Provide the (x, y) coordinate of the cell's center where the given text is located.  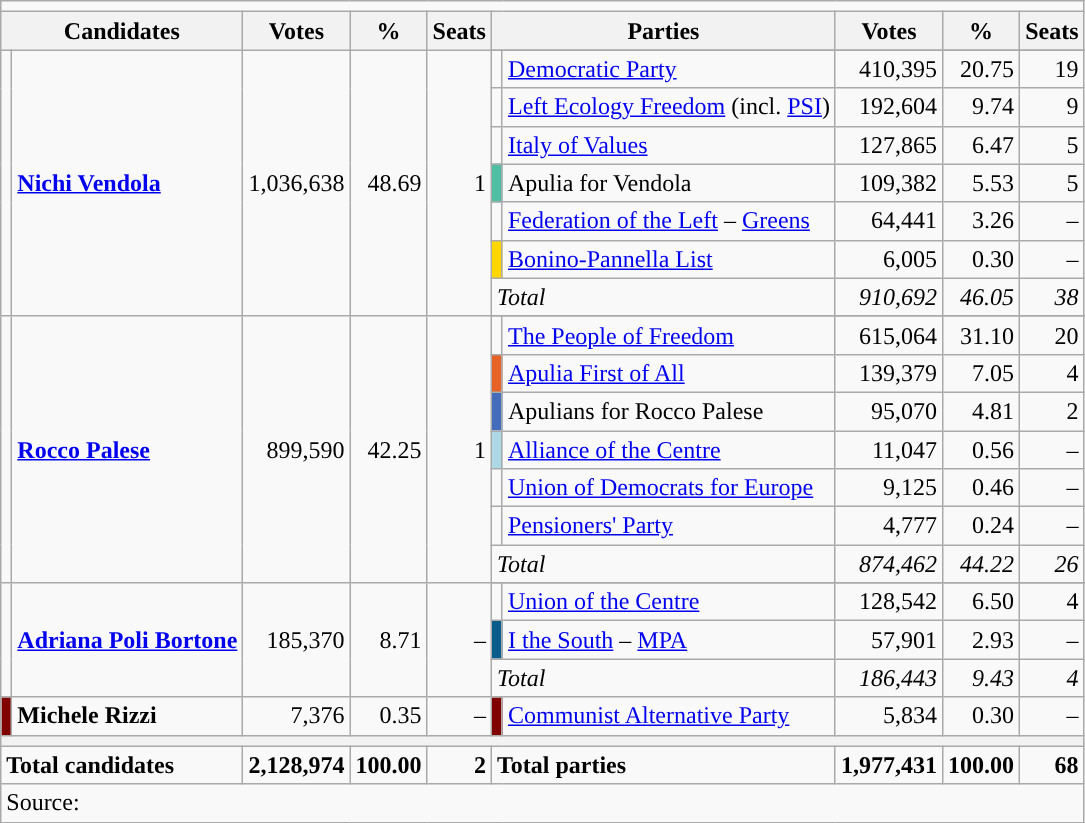
20 (1052, 335)
6,005 (888, 259)
3.26 (982, 221)
128,542 (888, 602)
Nichi Vendola (128, 183)
44.22 (982, 564)
6.50 (982, 602)
0.35 (388, 716)
127,865 (888, 145)
46.05 (982, 297)
185,370 (296, 640)
Pensioners' Party (668, 526)
192,604 (888, 107)
Adriana Poli Bortone (128, 640)
Apulia First of All (668, 373)
57,901 (888, 640)
The People of Freedom (668, 335)
4.81 (982, 411)
Apulians for Rocco Palese (668, 411)
Democratic Party (668, 69)
5.53 (982, 183)
4,777 (888, 526)
874,462 (888, 564)
5,834 (888, 716)
Italy of Values (668, 145)
899,590 (296, 449)
Left Ecology Freedom (incl. PSI) (668, 107)
9.43 (982, 678)
1,036,638 (296, 183)
7,376 (296, 716)
2.93 (982, 640)
0.46 (982, 488)
38 (1052, 297)
I the South – MPA (668, 640)
48.69 (388, 183)
64,441 (888, 221)
11,047 (888, 449)
410,395 (888, 69)
68 (1052, 765)
9 (1052, 107)
Union of Democrats for Europe (668, 488)
615,064 (888, 335)
186,443 (888, 678)
31.10 (982, 335)
Total candidates (122, 765)
7.05 (982, 373)
Michele Rizzi (128, 716)
Rocco Palese (128, 449)
26 (1052, 564)
6.47 (982, 145)
109,382 (888, 183)
Communist Alternative Party (668, 716)
Alliance of the Centre (668, 449)
Bonino-Pannella List (668, 259)
9.74 (982, 107)
Federation of the Left – Greens (668, 221)
95,070 (888, 411)
139,379 (888, 373)
20.75 (982, 69)
42.25 (388, 449)
2,128,974 (296, 765)
9,125 (888, 488)
910,692 (888, 297)
1,977,431 (888, 765)
Union of the Centre (668, 602)
0.24 (982, 526)
Apulia for Vendola (668, 183)
Source: (542, 803)
8.71 (388, 640)
Parties (663, 31)
0.56 (982, 449)
19 (1052, 69)
Total parties (663, 765)
Candidates (122, 31)
